Provide the [x, y] coordinate of the cell's center where the given text is located.  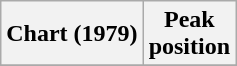
Peakposition [189, 34]
Chart (1979) [72, 34]
